Return [x, y] of the center of cell containing provided text 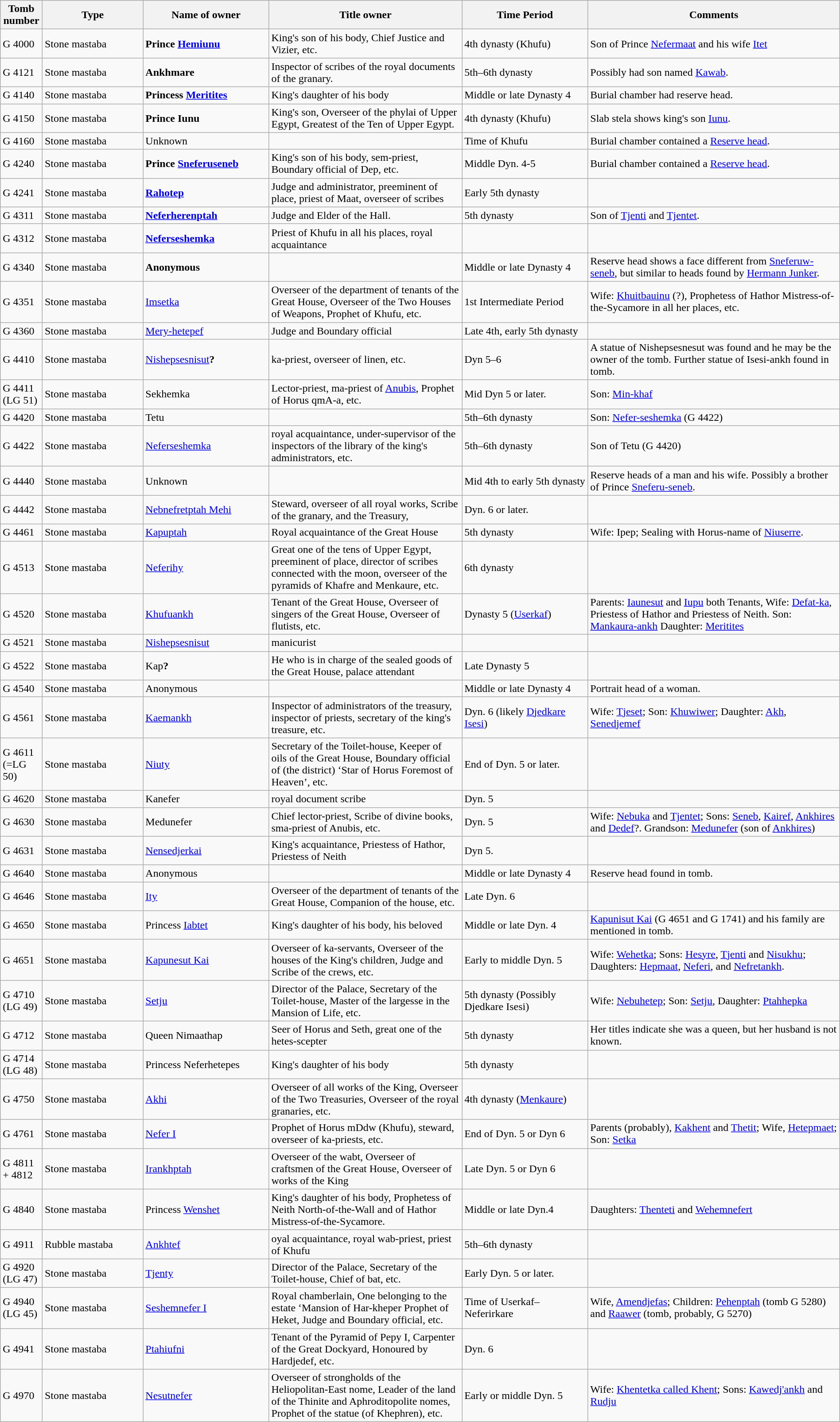
Irankhptah [206, 1169]
G 4000 [21, 43]
Mery-hetepef [206, 331]
G 4150 [21, 118]
Wife: Nebuhetep; Son: Setju, Daughter: Ptahhepka [714, 1001]
1st Intermediate Period [525, 302]
Wife, Amendjefas; Children: Pehenptah (tomb G 5280) and Raawer (tomb, probably, G 5270) [714, 1308]
Rubble mastaba [92, 1244]
Nensedjerkai [206, 851]
G 4630 [21, 821]
G 4941 [21, 1348]
Nishepsesnisut? [206, 360]
Parents (probably), Kakhent and Thetit; Wife, Hetepmaet; Son: Setka [714, 1134]
Late Dyn. 6 [525, 897]
Secretary of the Toilet-house, Keeper of oils of the Great House, Boundary official of (the district) ‘Star of Horus Foremost of Heaven’, etc. [366, 764]
Time Period [525, 15]
Portrait head of a woman. [714, 688]
G 4121 [21, 73]
Imsetka [206, 302]
Inspector of scribes of the royal documents of the granary. [366, 73]
Neferihy [206, 567]
Akhi [206, 1099]
Overseer of the wabt, Overseer of craftsmen of the Great House, Overseer of works of the King [366, 1169]
Neferherenptah [206, 215]
Lector-priest, ma-priest of Anubis, Prophet of Horus qmA-a, etc. [366, 394]
Chief lector-priest, Scribe of divine books, sma-priest of Anubis, etc. [366, 821]
Burial chamber had reserve head. [714, 95]
royal document scribe [366, 799]
Princess Neferhetepes [206, 1064]
Kap? [206, 665]
G 4840 [21, 1209]
Tenant of the Great House, Overseer of singers of the Great House, Overseer of flutists, etc. [366, 614]
Title owner [366, 15]
Kapunesut Kai [206, 960]
Slab stela shows king's son Iunu. [714, 118]
Early or middle Dyn. 5 [525, 1395]
Wife: Wehetka; Sons: Hesyre, Tjenti and Nisukhu; Daughters: Hepmaat, Neferi, and Nefretankh. [714, 960]
Prince Iunu [206, 118]
G 4311 [21, 215]
Wife: Nebuka and Tjentet; Sons: Seneb, Kairef, Ankhires and Dedef?. Grandson: Medunefer (son of Ankhires) [714, 821]
G 4920 (LG 47) [21, 1273]
Overseer of the department of tenants of the Great House, Overseer of the Two Houses of Weapons, Prophet of Khufu, etc. [366, 302]
A statue of Nishepsesnesut was found and he may be the owner of the tomb. Further statue of Isesi-ankh found in tomb. [714, 360]
Wife: Tjeset; Son: Khuwiwer; Daughter: Akh, Senedjemef [714, 717]
Time of Userkaf–Neferirkare [525, 1308]
G 4640 [21, 874]
Priest of Khufu in all his places, royal acquaintance [366, 238]
Parents: Iaunesut and Iupu both Tenants, Wife: Defat-ka, Priestess of Hathor and Priestess of Neith. Son: Mankaura-ankh Daughter: Meritites [714, 614]
Setju [206, 1001]
Type [92, 15]
G 4561 [21, 717]
Overseer of all works of the King, Overseer of the Two Treasuries, Overseer of the royal granaries, etc. [366, 1099]
Dyn 5. [525, 851]
Son of Tetu (G 4420) [714, 446]
G 4911 [21, 1244]
King's daughter of his body, Prophetess of Neith North-of-the-Wall and of Hathor Mistress-of-the-Sycamore. [366, 1209]
Rahotep [206, 192]
G 4241 [21, 192]
King's son, Overseer of the phylai of Upper Egypt, Greatest of the Ten of Upper Egypt. [366, 118]
G 4611 (=LG 50) [21, 764]
Princess Wenshet [206, 1209]
Kanefer [206, 799]
G 4521 [21, 643]
Overseer of ka-servants, Overseer of the houses of the King's children, Judge and Scribe of the crews, etc. [366, 960]
Prophet of Horus mDdw (Khufu), steward, overseer of ka-priests, etc. [366, 1134]
G 4970 [21, 1395]
King's daughter of his body, his beloved [366, 925]
G 4710 (LG 49) [21, 1001]
G 4761 [21, 1134]
4th dynasty (Menkaure) [525, 1099]
oyal acquaintance, royal wab-priest, priest of Khufu [366, 1244]
G 4750 [21, 1099]
G 4520 [21, 614]
Nebnefretptah Mehi [206, 509]
End of Dyn. 5 or later. [525, 764]
Comments [714, 15]
Son of Tjenti and Tjentet. [714, 215]
Late 4th, early 5th dynasty [525, 331]
Tetu [206, 417]
Princess Iabtet [206, 925]
Early to middle Dyn. 5 [525, 960]
G 4712 [21, 1036]
G 4340 [21, 267]
Judge and administrator, preeminent of place, priest of Maat, overseer of scribes [366, 192]
Kapuptah [206, 532]
Middle or late Dyn. 4 [525, 925]
Tomb number [21, 15]
Medunefer [206, 821]
Prince Hemiunu [206, 43]
King's son of his body, sem-priest, Boundary official of Dep, etc. [366, 164]
G 4410 [21, 360]
Wife: Khentetka called Khent; Sons: Kawedj'ankh and Rudju [714, 1395]
Steward, overseer of all royal works, Scribe of the granary, and the Treasury, [366, 509]
Son of Prince Nefermaat and his wife Itet [714, 43]
G 4442 [21, 509]
G 4360 [21, 331]
Late Dynasty 5 [525, 665]
G 4650 [21, 925]
royal acquaintance, under-supervisor of the inspectors of the library of the king's administrators, etc. [366, 446]
G 4651 [21, 960]
Ptahiufni [206, 1348]
Kapunisut Kai (G 4651 and G 1741) and his family are mentioned in tomb. [714, 925]
Dyn. 6 or later. [525, 509]
Niuty [206, 764]
Early Dyn. 5 or later. [525, 1273]
Mid 4th to early 5th dynasty [525, 481]
G 4160 [21, 141]
Name of owner [206, 15]
Seshemnefer I [206, 1308]
Reserve head found in tomb. [714, 874]
Time of Khufu [525, 141]
G 4420 [21, 417]
Overseer of the department of tenants of the Great House, Companion of the house, etc. [366, 897]
Queen Nimaathap [206, 1036]
Dyn 5–6 [525, 360]
Late Dyn. 5 or Dyn 6 [525, 1169]
Judge and Boundary official [366, 331]
G 4140 [21, 95]
King's acquaintance, Priestess of Hathor, Priestess of Neith [366, 851]
Sekhemka [206, 394]
Inspector of administrators of the treasury, inspector of priests, secretary of the king's treasure, etc. [366, 717]
Royal acquaintance of the Great House [366, 532]
Middle Dyn. 4-5 [525, 164]
Daughters: Thenteti and Wehemnefert [714, 1209]
Nefer I [206, 1134]
G 4522 [21, 665]
Dyn. 6 (likely Djedkare Isesi) [525, 717]
ka-priest, overseer of linen, etc. [366, 360]
G 4411 (LG 51) [21, 394]
G 4940 (LG 45) [21, 1308]
Possibly had son named Kawab. [714, 73]
G 4461 [21, 532]
G 4811 + 4812 [21, 1169]
Her titles indicate she was a queen, but her husband is not known. [714, 1036]
Judge and Elder of the Hall. [366, 215]
G 4540 [21, 688]
Nishepsesnisut [206, 643]
G 4620 [21, 799]
G 4312 [21, 238]
G 4646 [21, 897]
G 4351 [21, 302]
Ankhmare [206, 73]
Prince Sneferuseneb [206, 164]
Dyn. 6 [525, 1348]
G 4440 [21, 481]
Middle or late Dyn.4 [525, 1209]
Tenant of the Pyramid of Pepy I, Carpenter of the Great Dockyard, Honoured by Hardjedef, etc. [366, 1348]
Royal chamberlain, One belonging to the estate ‘Mansion of Har-kheper Prophet of Heket, Judge and Boundary official, etc. [366, 1308]
Director of the Palace, Secretary of the Toilet-house, Chief of bat, etc. [366, 1273]
Nesutnefer [206, 1395]
Son: Nefer-seshemka (G 4422) [714, 417]
Wife: Khuitbauinu (?), Prophetess of Hathor Mistress-of-the-Sycamore in all her places, etc. [714, 302]
manicurist [366, 643]
G 4714 (LG 48) [21, 1064]
Director of the Palace, Secretary of the Toilet-house, Master of the largesse in the Mansion of Life, etc. [366, 1001]
6th dynasty [525, 567]
Khufuankh [206, 614]
G 4513 [21, 567]
Seer of Horus and Seth, great one of the hetes-scepter [366, 1036]
Ity [206, 897]
Kaemankh [206, 717]
Ankhtef [206, 1244]
Reserve heads of a man and his wife. Possibly a brother of Prince Sneferu-seneb. [714, 481]
Wife: Ipep; Sealing with Horus-name of Niuserre. [714, 532]
King's son of his body, Chief Justice and Vizier, etc. [366, 43]
5th dynasty (Possibly Djedkare Isesi) [525, 1001]
G 4240 [21, 164]
Tjenty [206, 1273]
Princess Meritites [206, 95]
Reserve head shows a face different from Sneferuw-seneb, but similar to heads found by Hermann Junker. [714, 267]
End of Dyn. 5 or Dyn 6 [525, 1134]
Early 5th dynasty [525, 192]
G 4631 [21, 851]
Dynasty 5 (Userkaf) [525, 614]
He who is in charge of the sealed goods of the Great House, palace attendant [366, 665]
G 4422 [21, 446]
Son: Min-khaf [714, 394]
Mid Dyn 5 or later. [525, 394]
